Detect which cell encompasses the target text, then output its (X, Y) center coordinate. 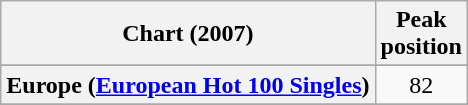
82 (421, 85)
Chart (2007) (188, 34)
Peakposition (421, 34)
Europe (European Hot 100 Singles) (188, 85)
